Output the [X, Y] coordinate of the center of the cell containing the given text.  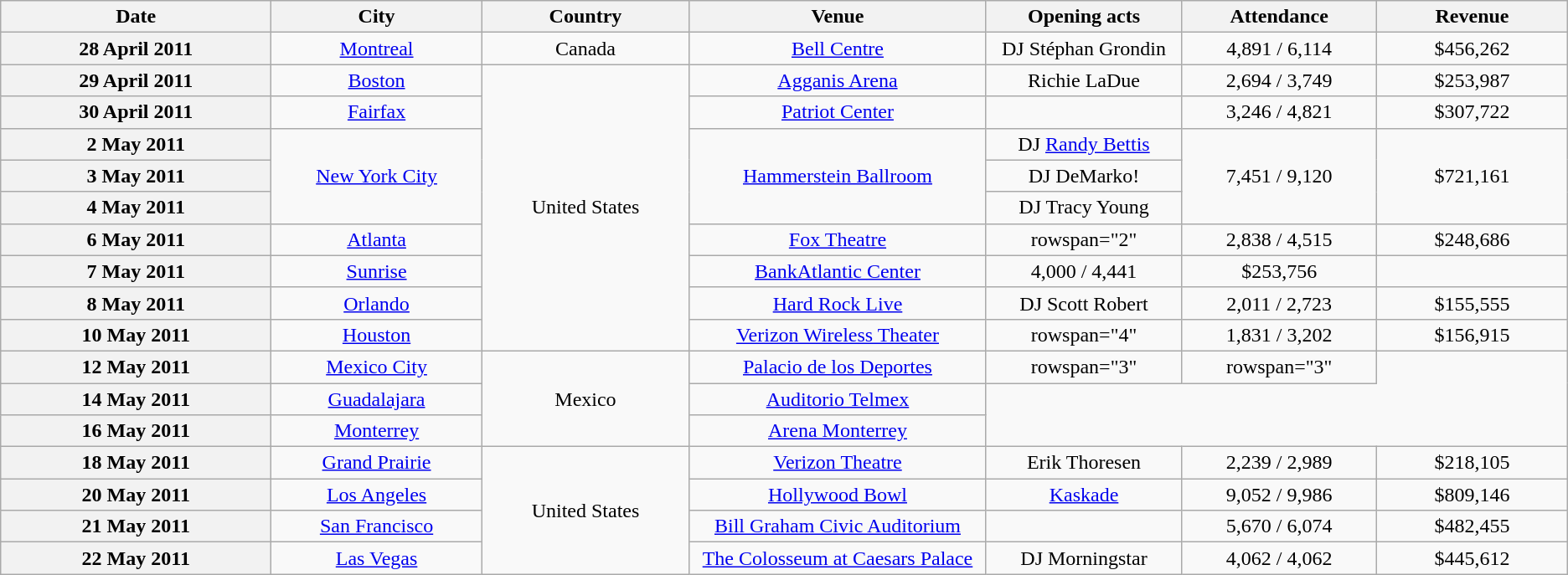
4,062 / 4,062 [1280, 558]
Grand Prairie [377, 463]
$248,686 [1473, 239]
Erik Thoresen [1084, 463]
$156,915 [1473, 335]
Kaskade [1084, 495]
Monterrey [377, 431]
New York City [377, 176]
DJ Randy Bettis [1084, 144]
28 April 2011 [136, 49]
$218,105 [1473, 463]
7 May 2011 [136, 271]
22 May 2011 [136, 558]
2,694 / 3,749 [1280, 80]
12 May 2011 [136, 367]
$445,612 [1473, 558]
16 May 2011 [136, 431]
2,011 / 2,723 [1280, 303]
$482,455 [1473, 526]
6 May 2011 [136, 239]
Hollywood Bowl [838, 495]
7,451 / 9,120 [1280, 176]
Las Vegas [377, 558]
Verizon Wireless Theater [838, 335]
The Colosseum at Caesars Palace [838, 558]
30 April 2011 [136, 112]
Fox Theatre [838, 239]
Sunrise [377, 271]
$155,555 [1473, 303]
$809,146 [1473, 495]
21 May 2011 [136, 526]
$253,987 [1473, 80]
Date [136, 17]
rowspan="2" [1084, 239]
8 May 2011 [136, 303]
$253,756 [1280, 271]
DJ Stéphan Grondin [1084, 49]
Fairfax [377, 112]
Mexico City [377, 367]
4 May 2011 [136, 208]
Palacio de los Deportes [838, 367]
2,838 / 4,515 [1280, 239]
18 May 2011 [136, 463]
3,246 / 4,821 [1280, 112]
Country [585, 17]
Opening acts [1084, 17]
$721,161 [1473, 176]
Verizon Theatre [838, 463]
4,000 / 4,441 [1084, 271]
Auditorio Telmex [838, 399]
Guadalajara [377, 399]
Mexico [585, 398]
City [377, 17]
Canada [585, 49]
20 May 2011 [136, 495]
Venue [838, 17]
Los Angeles [377, 495]
2 May 2011 [136, 144]
Richie LaDue [1084, 80]
Houston [377, 335]
Revenue [1473, 17]
1,831 / 3,202 [1280, 335]
2,239 / 2,989 [1280, 463]
Montreal [377, 49]
Hard Rock Live [838, 303]
San Francisco [377, 526]
DJ Scott Robert [1084, 303]
Orlando [377, 303]
rowspan="4" [1084, 335]
Atlanta [377, 239]
Bell Centre [838, 49]
Agganis Arena [838, 80]
Boston [377, 80]
3 May 2011 [136, 176]
9,052 / 9,986 [1280, 495]
Attendance [1280, 17]
Patriot Center [838, 112]
$456,262 [1473, 49]
DJ DeMarko! [1084, 176]
DJ Tracy Young [1084, 208]
BankAtlantic Center [838, 271]
14 May 2011 [136, 399]
4,891 / 6,114 [1280, 49]
DJ Morningstar [1084, 558]
Arena Monterrey [838, 431]
29 April 2011 [136, 80]
Bill Graham Civic Auditorium [838, 526]
$307,722 [1473, 112]
5,670 / 6,074 [1280, 526]
10 May 2011 [136, 335]
Hammerstein Ballroom [838, 176]
